For the text-containing cell, return its midpoint in [x, y] coordinate format. 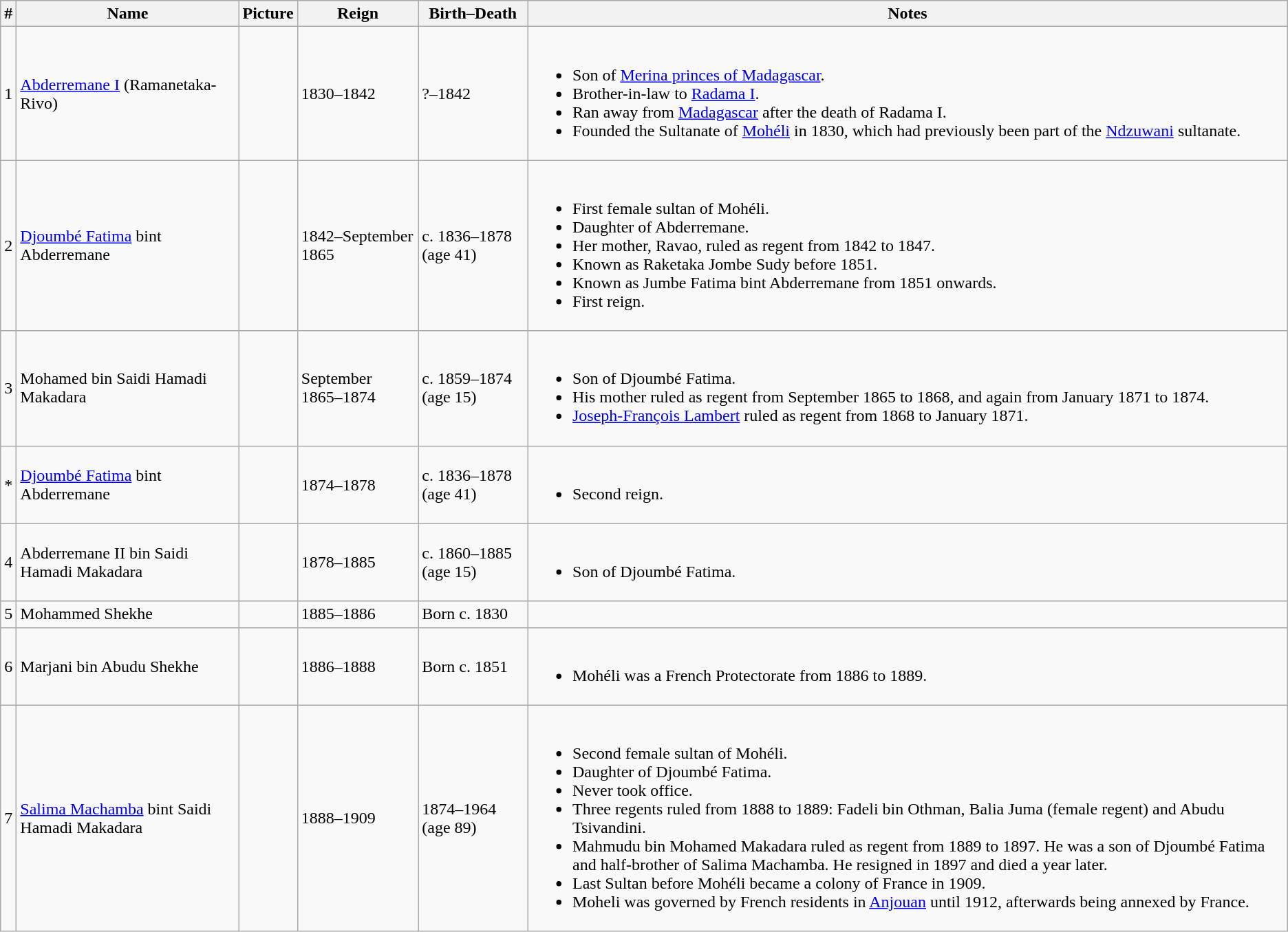
4 [8, 563]
1878–1885 [358, 563]
Mohamed bin Saidi Hamadi Makadara [128, 388]
Marjani bin Abudu Shekhe [128, 666]
1888–1909 [358, 819]
Mohammed Shekhe [128, 614]
Mohéli was a French Protectorate from 1886 to 1889. [907, 666]
Name [128, 14]
c. 1859–1874 (age 15) [473, 388]
1842–September 1865 [358, 246]
7 [8, 819]
Abderremane I (Ramanetaka-Rivo) [128, 94]
1886–1888 [358, 666]
Picture [268, 14]
1 [8, 94]
2 [8, 246]
Reign [358, 14]
1874–1964 (age 89) [473, 819]
1885–1886 [358, 614]
Born c. 1851 [473, 666]
Salima Machamba bint Saidi Hamadi Makadara [128, 819]
5 [8, 614]
Abderremane II bin Saidi Hamadi Makadara [128, 563]
* [8, 484]
Birth–Death [473, 14]
Second reign. [907, 484]
c. 1860–1885 (age 15) [473, 563]
1830–1842 [358, 94]
6 [8, 666]
Notes [907, 14]
Son of Djoumbé Fatima. [907, 563]
# [8, 14]
?–1842 [473, 94]
Born c. 1830 [473, 614]
1874–1878 [358, 484]
3 [8, 388]
September 1865–1874 [358, 388]
